Provide the (x, y) coordinate of the cell's center where the given text is located.  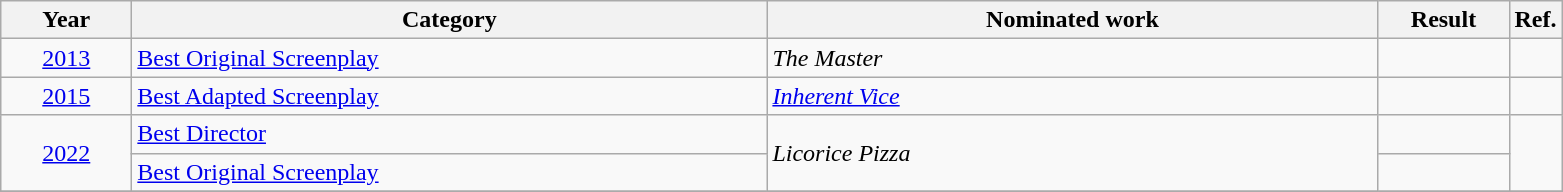
2015 (66, 96)
2022 (66, 153)
Ref. (1536, 20)
Year (66, 20)
2013 (66, 58)
Inherent Vice (1072, 96)
Nominated work (1072, 20)
Licorice Pizza (1072, 153)
Category (450, 20)
The Master (1072, 58)
Best Director (450, 134)
Result (1444, 20)
Best Adapted Screenplay (450, 96)
